Provide the (X, Y) coordinate of the cell's center where the given text is located.  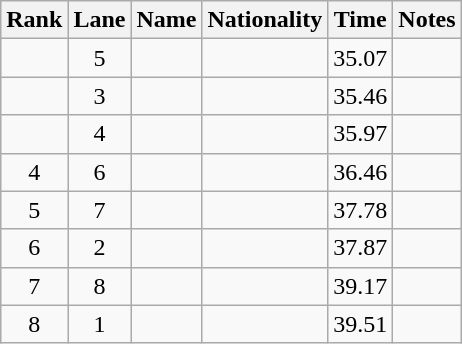
Time (360, 20)
39.17 (360, 286)
35.46 (360, 96)
39.51 (360, 324)
Notes (427, 20)
Nationality (265, 20)
Lane (100, 20)
1 (100, 324)
35.97 (360, 134)
2 (100, 248)
Rank (34, 20)
3 (100, 96)
37.87 (360, 248)
Name (166, 20)
37.78 (360, 210)
35.07 (360, 58)
36.46 (360, 172)
